Find where the given text appears and provide that cell's center as (x, y) coordinate. 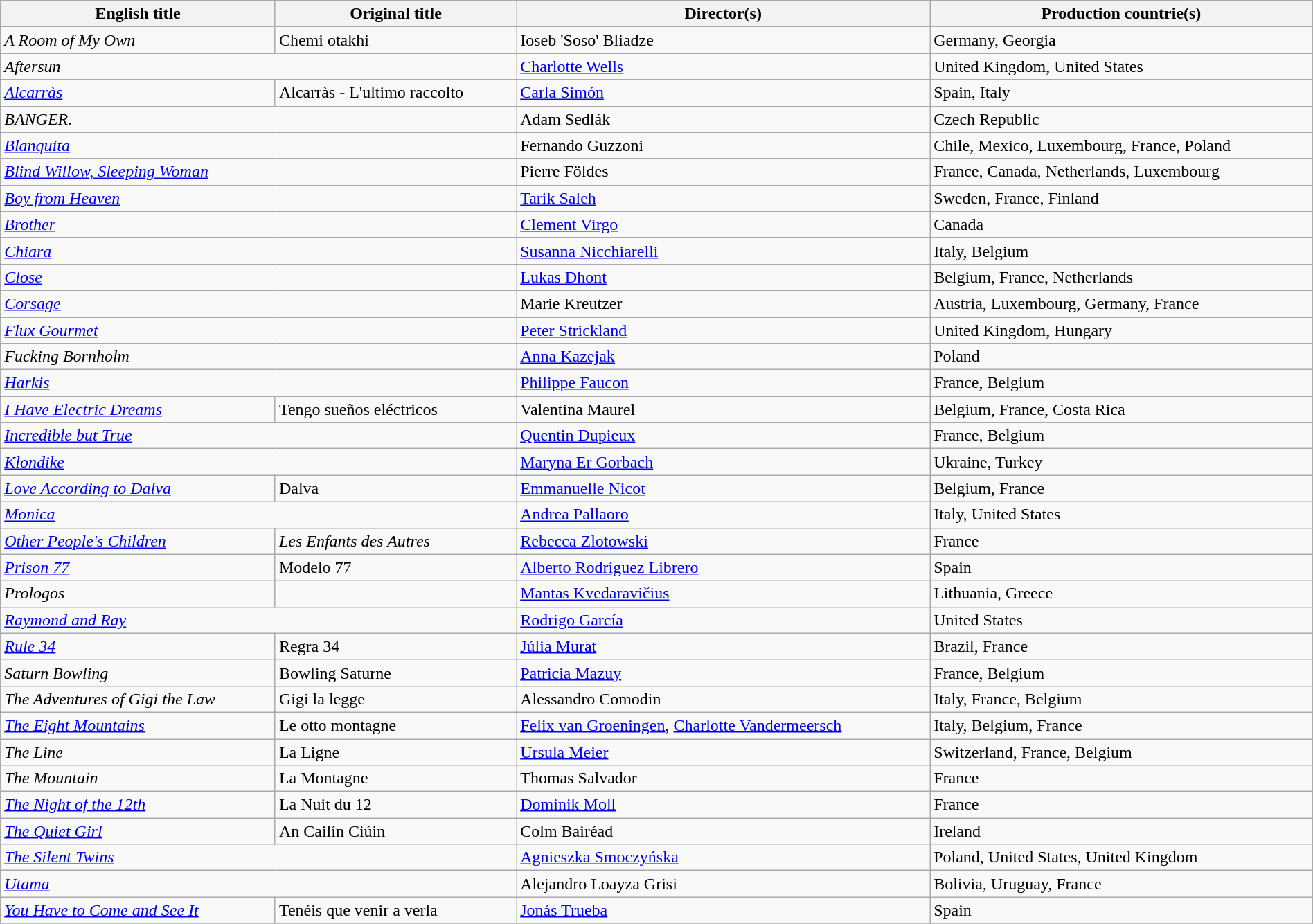
Adam Sedlák (723, 119)
Chemi otakhi (395, 40)
Dominik Moll (723, 805)
Thomas Salvador (723, 779)
Clement Virgo (723, 224)
Production countrie(s) (1122, 14)
Harkis (259, 383)
Spain, Italy (1122, 93)
The Mountain (139, 779)
Rule 34 (139, 646)
Lithuania, Greece (1122, 594)
Emmanuelle Nicot (723, 488)
Anna Kazejak (723, 357)
Close (259, 277)
The Adventures of Gigi the Law (139, 699)
United Kingdom, United States (1122, 66)
Valentina Maurel (723, 409)
Ursula Meier (723, 752)
Dalva (395, 488)
Raymond and Ray (259, 620)
Alcarràs - L'ultimo raccolto (395, 93)
Poland, United States, United Kingdom (1122, 858)
Italy, France, Belgium (1122, 699)
Aftersun (259, 66)
Prologos (139, 594)
Chiara (259, 251)
Director(s) (723, 14)
Regra 34 (395, 646)
Sweden, France, Finland (1122, 198)
The Eight Mountains (139, 725)
Saturn Bowling (139, 673)
Belgium, France (1122, 488)
I Have Electric Dreams (139, 409)
Flux Gourmet (259, 330)
Philippe Faucon (723, 383)
The Silent Twins (259, 858)
Monica (259, 515)
Italy, Belgium (1122, 251)
Belgium, France, Netherlands (1122, 277)
Rodrigo García (723, 620)
France, Canada, Netherlands, Luxembourg (1122, 172)
Jonás Trueba (723, 910)
Love According to Dalva (139, 488)
Utama (259, 884)
Susanna Nicchiarelli (723, 251)
Colm Bairéad (723, 831)
Les Enfants des Autres (395, 541)
Switzerland, France, Belgium (1122, 752)
Mantas Kvedaravičius (723, 594)
Pierre Földes (723, 172)
Belgium, France, Costa Rica (1122, 409)
Ireland (1122, 831)
You Have to Come and See It (139, 910)
Patricia Mazuy (723, 673)
Rebecca Zlotowski (723, 541)
Italy, Belgium, France (1122, 725)
Alberto Rodríguez Librero (723, 567)
Austria, Luxembourg, Germany, France (1122, 303)
Poland (1122, 357)
Carla Simón (723, 93)
United States (1122, 620)
Alessandro Comodin (723, 699)
An Cailín Ciúin (395, 831)
Corsage (259, 303)
The Line (139, 752)
Felix van Groeningen, Charlotte Vandermeersch (723, 725)
Tarik Saleh (723, 198)
Tenéis que venir a verla (395, 910)
Other People's Children (139, 541)
Lukas Dhont (723, 277)
La Montagne (395, 779)
Bolivia, Uruguay, France (1122, 884)
Czech Republic (1122, 119)
Tengo sueños eléctricos (395, 409)
Andrea Pallaoro (723, 515)
Ukraine, Turkey (1122, 462)
Júlia Murat (723, 646)
Original title (395, 14)
Chile, Mexico, Luxembourg, France, Poland (1122, 145)
Italy, United States (1122, 515)
Brazil, France (1122, 646)
English title (139, 14)
BANGER. (259, 119)
Maryna Er Gorbach (723, 462)
Klondike (259, 462)
Agnieszka Smoczyńska (723, 858)
A Room of My Own (139, 40)
Boy from Heaven (259, 198)
Alcarràs (139, 93)
Canada (1122, 224)
Incredible but True (259, 436)
La Ligne (395, 752)
Bowling Saturne (395, 673)
Blind Willow, Sleeping Woman (259, 172)
Marie Kreutzer (723, 303)
Quentin Dupieux (723, 436)
Charlotte Wells (723, 66)
Brother (259, 224)
Peter Strickland (723, 330)
La Nuit du 12 (395, 805)
Blanquita (259, 145)
Germany, Georgia (1122, 40)
Le otto montagne (395, 725)
The Night of the 12th (139, 805)
The Quiet Girl (139, 831)
Alejandro Loayza Grisi (723, 884)
Prison 77 (139, 567)
Fernando Guzzoni (723, 145)
United Kingdom, Hungary (1122, 330)
Gigi la legge (395, 699)
Fucking Bornholm (259, 357)
Ioseb 'Soso' Bliadze (723, 40)
Modelo 77 (395, 567)
